Determine the (X, Y) coordinate at the center of the cell enclosing the given text.  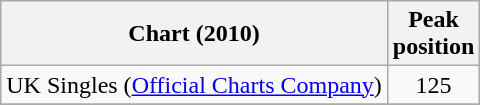
Chart (2010) (194, 34)
Peakposition (433, 34)
UK Singles (Official Charts Company) (194, 85)
125 (433, 85)
